Determine the (X, Y) coordinate at the center of the cell enclosing the given text.  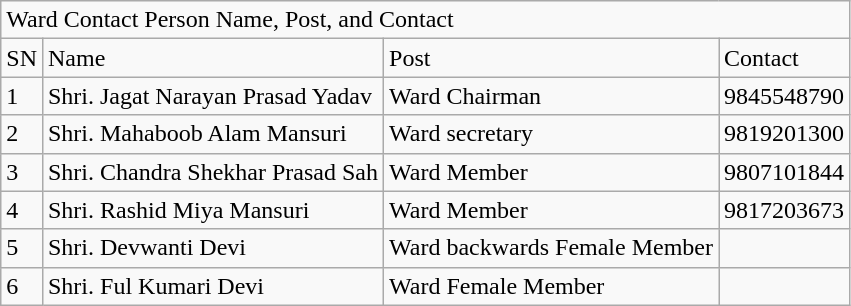
Ward Female Member (552, 286)
Shri. Rashid Miya Mansuri (212, 210)
Shri. Mahaboob Alam Mansuri (212, 134)
9807101844 (784, 172)
Shri. Ful Kumari Devi (212, 286)
4 (22, 210)
Name (212, 58)
3 (22, 172)
Ward backwards Female Member (552, 248)
2 (22, 134)
SN (22, 58)
5 (22, 248)
Post (552, 58)
Ward secretary (552, 134)
9819201300 (784, 134)
1 (22, 96)
Shri. Jagat Narayan Prasad Yadav (212, 96)
Contact (784, 58)
Shri. Devwanti Devi (212, 248)
9817203673 (784, 210)
Ward Contact Person Name, Post, and Contact (426, 20)
6 (22, 286)
Ward Chairman (552, 96)
Shri. Chandra Shekhar Prasad Sah (212, 172)
9845548790 (784, 96)
